Scan for the cell matching the given text and deliver its (x, y) coordinate at center. 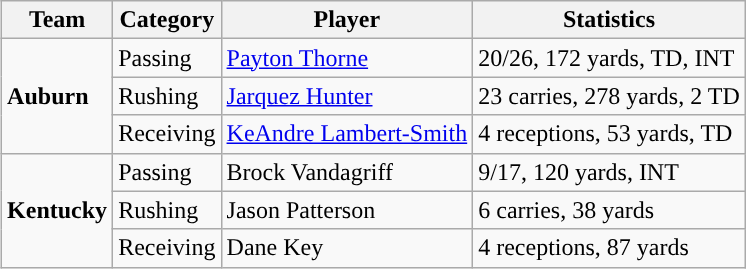
9/17, 120 yards, INT (610, 172)
Payton Thorne (347, 58)
Auburn (58, 96)
Category (167, 20)
Jason Patterson (347, 210)
23 carries, 278 yards, 2 TD (610, 96)
Team (58, 20)
Dane Key (347, 248)
4 receptions, 53 yards, TD (610, 134)
KeAndre Lambert-Smith (347, 134)
Kentucky (58, 210)
Player (347, 20)
6 carries, 38 yards (610, 210)
Jarquez Hunter (347, 96)
Statistics (610, 20)
20/26, 172 yards, TD, INT (610, 58)
Brock Vandagriff (347, 172)
4 receptions, 87 yards (610, 248)
